Return (x, y) of the center of cell containing provided text 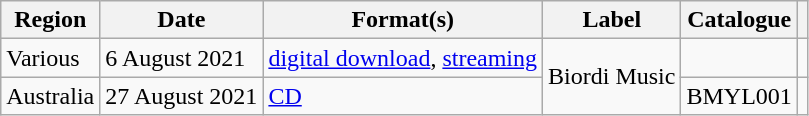
digital download, streaming (403, 58)
Region (50, 20)
BMYL001 (739, 96)
Format(s) (403, 20)
Label (612, 20)
Catalogue (739, 20)
CD (403, 96)
Date (182, 20)
Australia (50, 96)
27 August 2021 (182, 96)
Various (50, 58)
6 August 2021 (182, 58)
Biordi Music (612, 77)
